Find where the given text appears and provide that cell's center as (x, y) coordinate. 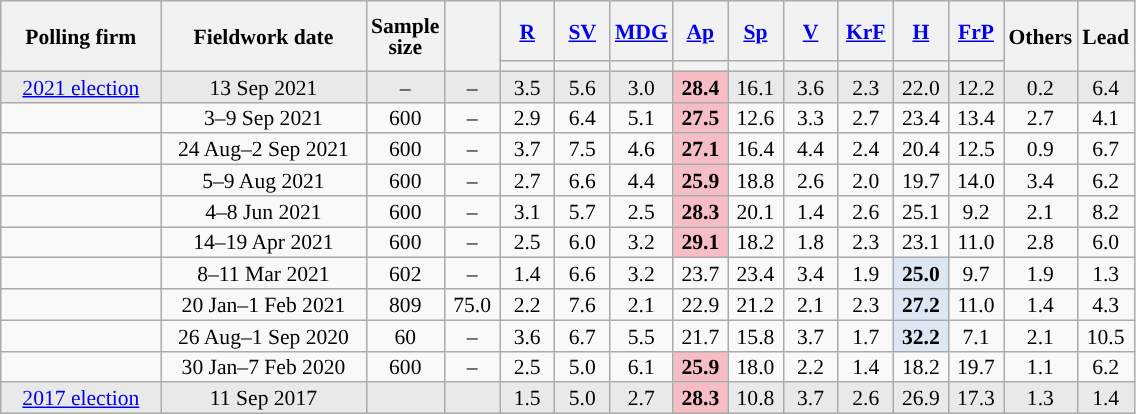
11 Sep 2017 (264, 398)
15.8 (756, 336)
22.9 (700, 304)
3.5 (528, 86)
12.2 (976, 86)
Samplesize (405, 36)
4–8 Jun 2021 (264, 212)
21.7 (700, 336)
V (810, 31)
FrP (976, 31)
13.4 (976, 118)
2.8 (1041, 242)
20.1 (756, 212)
MDG (642, 31)
7.6 (582, 304)
Sp (756, 31)
1.1 (1041, 366)
14–19 Apr 2021 (264, 242)
1.7 (866, 336)
4.6 (642, 150)
3.1 (528, 212)
12.6 (756, 118)
Fieldwork date (264, 36)
27.2 (920, 304)
28.4 (700, 86)
3.3 (810, 118)
SV (582, 31)
Others (1041, 36)
2017 election (81, 398)
5.1 (642, 118)
18.0 (756, 366)
13 Sep 2021 (264, 86)
25.1 (920, 212)
27.5 (700, 118)
0.2 (1041, 86)
18.8 (756, 180)
4.3 (1106, 304)
602 (405, 274)
9.7 (976, 274)
12.5 (976, 150)
29.1 (700, 242)
6.1 (642, 366)
24 Aug–2 Sep 2021 (264, 150)
5–9 Aug 2021 (264, 180)
R (528, 31)
KrF (866, 31)
10.5 (1106, 336)
Polling firm (81, 36)
60 (405, 336)
22.0 (920, 86)
3.0 (642, 86)
4.1 (1106, 118)
32.2 (920, 336)
23.1 (920, 242)
2.9 (528, 118)
16.1 (756, 86)
20.4 (920, 150)
10.8 (756, 398)
21.2 (756, 304)
16.4 (756, 150)
14.0 (976, 180)
20 Jan–1 Feb 2021 (264, 304)
5.6 (582, 86)
5.7 (582, 212)
75.0 (472, 304)
17.3 (976, 398)
8–11 Mar 2021 (264, 274)
2021 election (81, 86)
25.0 (920, 274)
23.7 (700, 274)
27.1 (700, 150)
3–9 Sep 2021 (264, 118)
30 Jan–7 Feb 2020 (264, 366)
2.0 (866, 180)
9.2 (976, 212)
7.1 (976, 336)
0.9 (1041, 150)
1.8 (810, 242)
Ap (700, 31)
809 (405, 304)
8.2 (1106, 212)
H (920, 31)
1.5 (528, 398)
26 Aug–1 Sep 2020 (264, 336)
7.5 (582, 150)
2.4 (866, 150)
5.5 (642, 336)
Lead (1106, 36)
26.9 (920, 398)
